Locate the cell with the specified text and output its (X, Y) center coordinate. 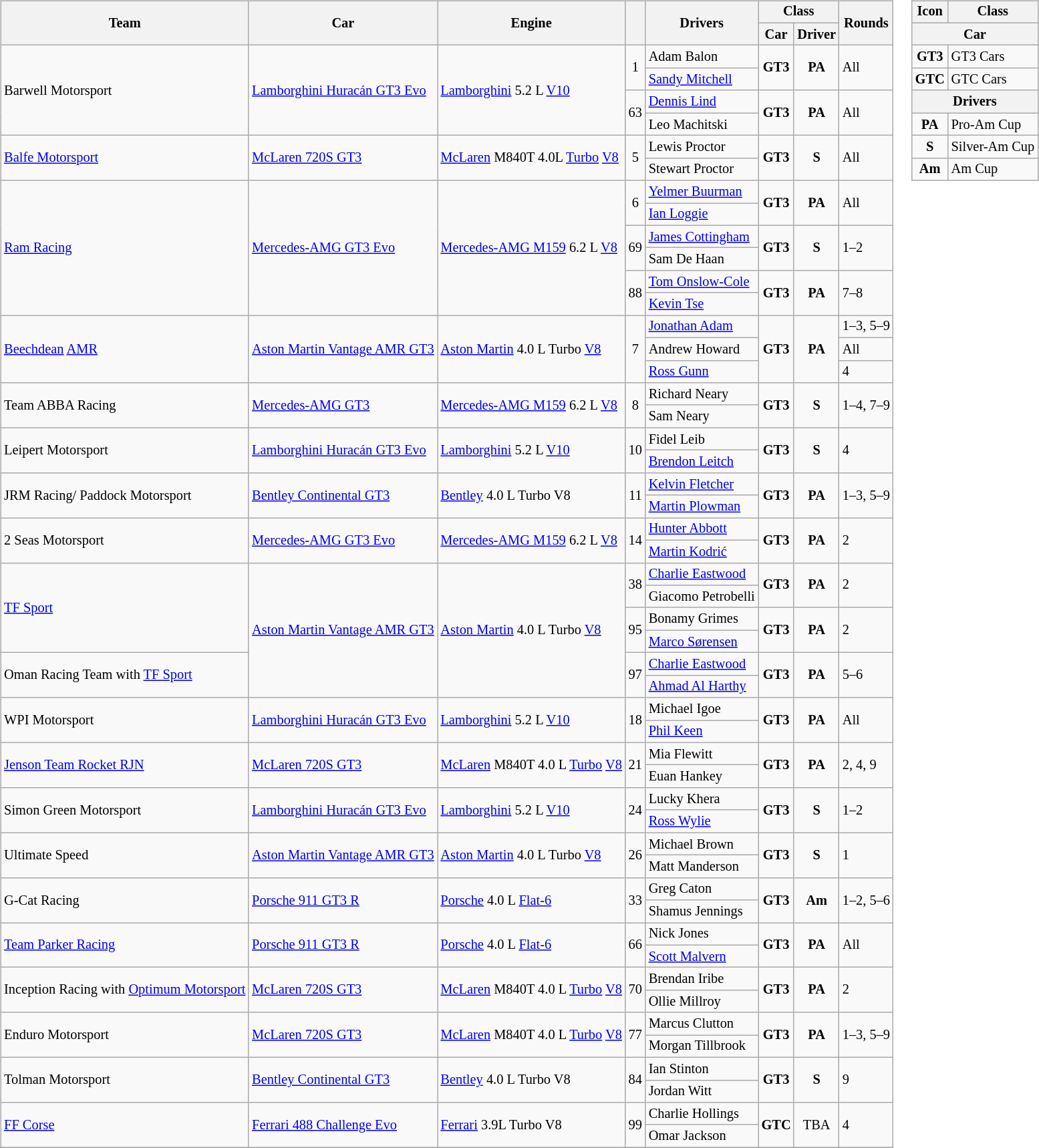
Simon Green Motorsport (124, 810)
66 (635, 945)
JRM Racing/ Paddock Motorsport (124, 494)
Euan Hankey (702, 776)
Marco Sørensen (702, 641)
84 (635, 1080)
Brendon Leitch (702, 462)
Bonamy Grimes (702, 619)
Marcus Clutton (702, 1024)
Hunter Abbott (702, 529)
Beechdean AMR (124, 349)
Omar Jackson (702, 1136)
38 (635, 585)
G-Cat Racing (124, 899)
Martin Kodrić (702, 551)
Ferrari 3.9L Turbo V8 (532, 1125)
Team (124, 23)
7 (635, 349)
Michael Igoe (702, 709)
21 (635, 764)
James Cottingham (702, 237)
2 Seas Motorsport (124, 540)
Fidel Leib (702, 439)
Ian Stinton (702, 1068)
Greg Caton (702, 889)
Engine (532, 23)
26 (635, 855)
Rounds (866, 23)
6 (635, 203)
Icon (930, 12)
Jonathan Adam (702, 327)
Morgan Tillbrook (702, 1046)
Phil Keen (702, 732)
8 (635, 405)
18 (635, 720)
Scott Malvern (702, 956)
Ross Wylie (702, 821)
Matt Manderson (702, 867)
14 (635, 540)
Inception Racing with Optimum Motorsport (124, 990)
11 (635, 494)
Ollie Millroy (702, 1002)
Dennis Lind (702, 102)
GT3 Cars (993, 57)
Lucky Khera (702, 799)
Yelmer Buurman (702, 192)
McLaren M840T 4.0L Turbo V8 (532, 158)
88 (635, 293)
Oman Racing Team with TF Sport (124, 675)
Balfe Motorsport (124, 158)
63 (635, 112)
TBA (817, 1125)
Am Cup (993, 169)
5–6 (866, 675)
1–2, 5–6 (866, 899)
33 (635, 899)
Tolman Motorsport (124, 1080)
1–4, 7–9 (866, 405)
Sam De Haan (702, 259)
WPI Motorsport (124, 720)
99 (635, 1125)
Barwell Motorsport (124, 91)
95 (635, 629)
Shamus Jennings (702, 911)
7–8 (866, 293)
Team Parker Racing (124, 945)
Michael Brown (702, 844)
5 (635, 158)
Pro-Am Cup (993, 124)
Sandy Mitchell (702, 80)
Tom Onslow-Cole (702, 282)
Mia Flewitt (702, 754)
FF Corse (124, 1125)
Martin Plowman (702, 507)
10 (635, 450)
Kevin Tse (702, 304)
Driver (817, 34)
Leipert Motorsport (124, 450)
Ram Racing (124, 248)
Jordan Witt (702, 1091)
Ian Loggie (702, 214)
Team ABBA Racing (124, 405)
24 (635, 810)
Silver-Am Cup (993, 147)
Andrew Howard (702, 349)
Richard Neary (702, 394)
77 (635, 1034)
Enduro Motorsport (124, 1034)
Jenson Team Rocket RJN (124, 764)
70 (635, 990)
Kelvin Fletcher (702, 484)
97 (635, 675)
Nick Jones (702, 934)
Ferrari 488 Challenge Evo (343, 1125)
Stewart Proctor (702, 169)
Ahmad Al Harthy (702, 686)
Brendan Iribe (702, 979)
GTC Cars (993, 80)
2, 4, 9 (866, 764)
Adam Balon (702, 57)
69 (635, 247)
Mercedes-AMG GT3 (343, 405)
TF Sport (124, 608)
Giacomo Petrobelli (702, 597)
9 (866, 1080)
Lewis Proctor (702, 147)
Ultimate Speed (124, 855)
Ross Gunn (702, 372)
Leo Machitski (702, 124)
Sam Neary (702, 416)
Charlie Hollings (702, 1114)
